Identify which cell holds the provided text, then report its (x, y) central coordinate. 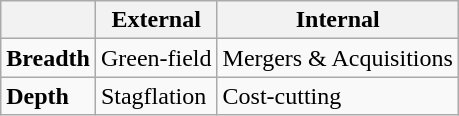
Internal (338, 20)
Cost-cutting (338, 96)
Mergers & Acquisitions (338, 58)
Green-field (156, 58)
Depth (48, 96)
Breadth (48, 58)
Stagflation (156, 96)
External (156, 20)
